Detect which cell encompasses the target text, then output its [x, y] center coordinate. 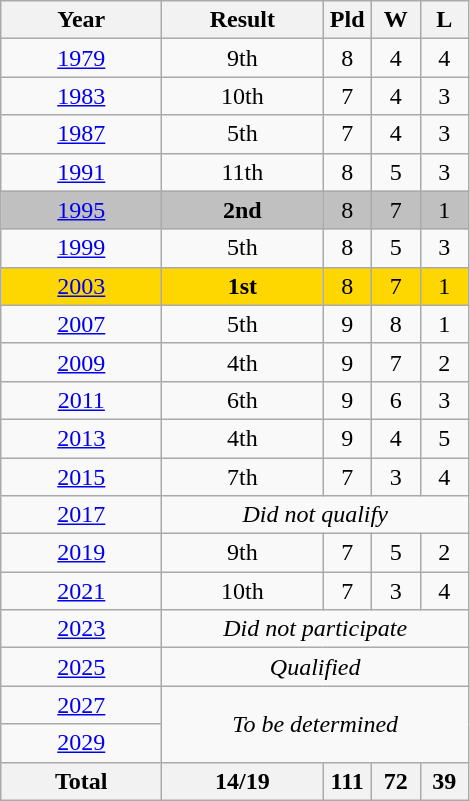
1987 [82, 134]
1979 [82, 58]
2017 [82, 515]
2007 [82, 324]
111 [348, 781]
2021 [82, 591]
2011 [82, 400]
Year [82, 20]
Qualified [316, 667]
1991 [82, 172]
2nd [242, 210]
2013 [82, 438]
6th [242, 400]
1983 [82, 96]
11th [242, 172]
7th [242, 477]
2029 [82, 743]
2009 [82, 362]
14/19 [242, 781]
2003 [82, 286]
2027 [82, 705]
6 [396, 400]
1st [242, 286]
Did not participate [316, 629]
Did not qualify [316, 515]
72 [396, 781]
1999 [82, 248]
1995 [82, 210]
W [396, 20]
Total [82, 781]
39 [444, 781]
2015 [82, 477]
2019 [82, 553]
2025 [82, 667]
To be determined [316, 724]
Pld [348, 20]
Result [242, 20]
L [444, 20]
2023 [82, 629]
